Determine the [X, Y] coordinate at the center of the cell enclosing the given text.  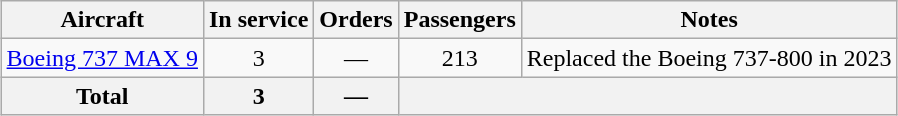
Total [102, 96]
Passengers [460, 20]
Notes [709, 20]
Aircraft [102, 20]
In service [258, 20]
213 [460, 58]
Replaced the Boeing 737-800 in 2023 [709, 58]
Orders [356, 20]
Boeing 737 MAX 9 [102, 58]
